Scan for the cell matching the given text and deliver its [x, y] coordinate at center. 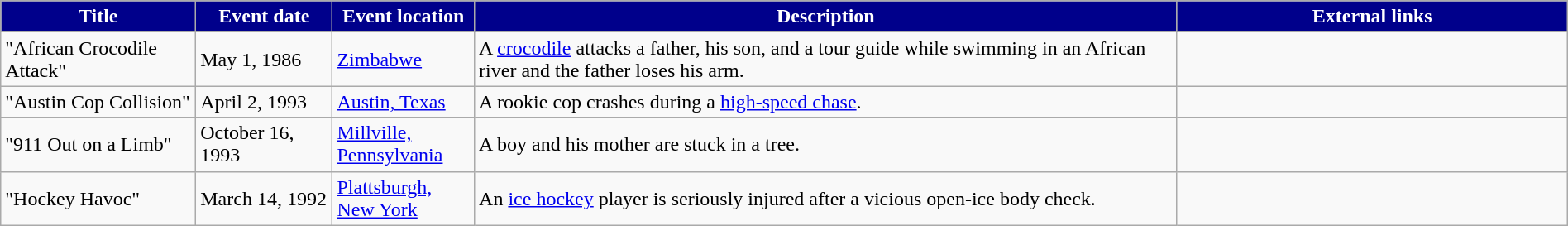
Description [826, 17]
May 1, 1986 [265, 60]
"Hockey Havoc" [98, 199]
A crocodile attacks a father, his son, and a tour guide while swimming in an African river and the father loses his arm. [826, 60]
A rookie cop crashes during a high-speed chase. [826, 102]
External links [1372, 17]
Millville, Pennsylvania [404, 144]
Austin, Texas [404, 102]
April 2, 1993 [265, 102]
A boy and his mother are stuck in a tree. [826, 144]
"911 Out on a Limb" [98, 144]
Title [98, 17]
Plattsburgh, New York [404, 199]
Event date [265, 17]
March 14, 1992 [265, 199]
"African Crocodile Attack" [98, 60]
October 16, 1993 [265, 144]
An ice hockey player is seriously injured after a vicious open-ice body check. [826, 199]
"Austin Cop Collision" [98, 102]
Zimbabwe [404, 60]
Event location [404, 17]
